Scan for the cell matching the given text and deliver its (X, Y) coordinate at center. 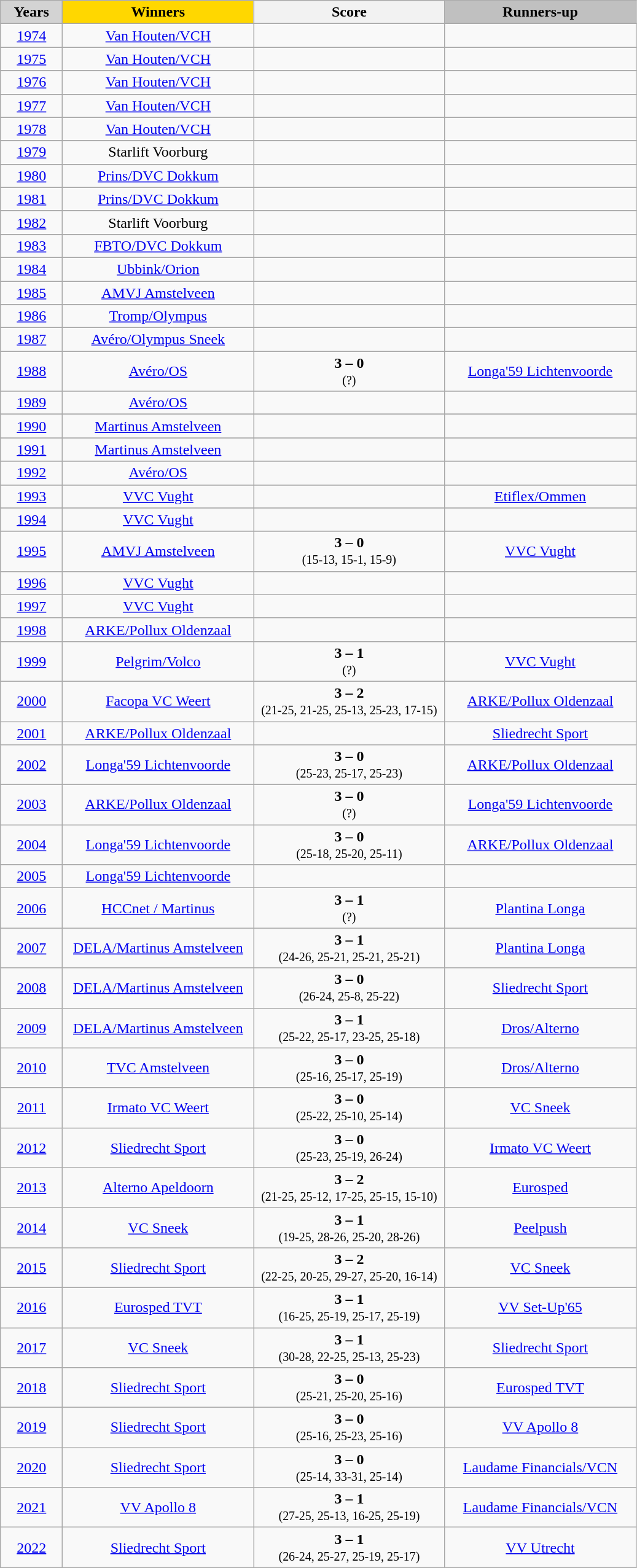
2000 (32, 701)
3 – 2(21-25, 21-25, 25-13, 25-23, 17-15) (349, 701)
2009 (32, 1028)
1981 (32, 199)
2020 (32, 1468)
2005 (32, 876)
Facopa VC Weert (158, 701)
VV Set-Up'65 (541, 1307)
2010 (32, 1067)
1989 (32, 403)
2014 (32, 1227)
1977 (32, 106)
1979 (32, 152)
1978 (32, 129)
1988 (32, 371)
3 – 2(21-25, 25-12, 17-25, 25-15, 15-10) (349, 1188)
2017 (32, 1348)
1995 (32, 552)
Avéro/Olympus Sneek (158, 340)
3 – 0(25-22, 25-10, 25-14) (349, 1108)
3 – 1(25-22, 25-17, 23-25, 25-18) (349, 1028)
2007 (32, 948)
1976 (32, 82)
2006 (32, 908)
2001 (32, 733)
3 – 1(30-28, 22-25, 25-13, 25-23) (349, 1348)
1994 (32, 520)
1987 (32, 340)
3 – 0(25-16, 25-17, 25-19) (349, 1067)
2008 (32, 988)
2022 (32, 1548)
3 – 1(16-25, 25-19, 25-17, 25-19) (349, 1307)
Tromp/Olympus (158, 316)
3 – 0(25-16, 25-23, 25-16) (349, 1427)
3 – 1(27-25, 25-13, 16-25, 25-19) (349, 1507)
2004 (32, 845)
3 – 1(19-25, 28-26, 25-20, 28-26) (349, 1227)
2019 (32, 1427)
1986 (32, 316)
2015 (32, 1268)
3 – 0(25-18, 25-20, 25-11) (349, 845)
1996 (32, 583)
1980 (32, 176)
1997 (32, 606)
3 – 0(26-24, 25-8, 25-22) (349, 988)
2012 (32, 1147)
Winners (158, 12)
FBTO/DVC Dokkum (158, 246)
1990 (32, 426)
3 – 1(26-24, 25-27, 25-19, 25-17) (349, 1548)
Ubbink/Orion (158, 269)
1974 (32, 36)
VV Utrecht (541, 1548)
1991 (32, 450)
Peelpush (541, 1227)
Runners-up (541, 12)
3 – 0(25-23, 25-19, 26-24) (349, 1147)
1975 (32, 59)
2002 (32, 765)
3 – 0(25-21, 25-20, 25-16) (349, 1388)
Years (32, 12)
Pelgrim/Volco (158, 661)
1993 (32, 496)
1983 (32, 246)
3 – 0(25-14, 33-31, 25-14) (349, 1468)
1992 (32, 473)
TVC Amstelveen (158, 1067)
Eurosped (541, 1188)
1984 (32, 269)
1999 (32, 661)
3 – 0(15-13, 15-1, 15-9) (349, 552)
2016 (32, 1307)
1985 (32, 293)
HCCnet / Martinus (158, 908)
3 – 2(22-25, 20-25, 29-27, 25-20, 16-14) (349, 1268)
3 – 0(25-23, 25-17, 25-23) (349, 765)
2003 (32, 805)
2011 (32, 1108)
2018 (32, 1388)
Score (349, 12)
Alterno Apeldoorn (158, 1188)
1998 (32, 630)
3 – 1(24-26, 25-21, 25-21, 25-21) (349, 948)
2013 (32, 1188)
Etiflex/Ommen (541, 496)
2021 (32, 1507)
1982 (32, 222)
